Identify which cell holds the provided text, then report its (X, Y) central coordinate. 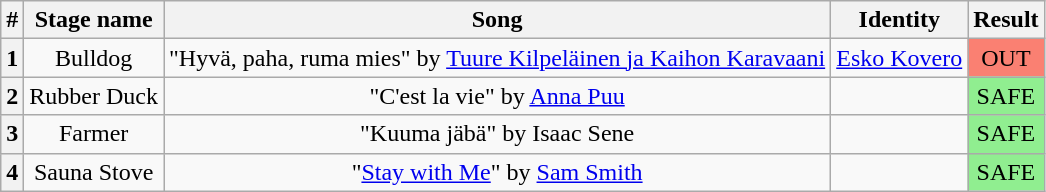
4 (12, 172)
Song (498, 20)
Esko Kovero (900, 58)
2 (12, 96)
Identity (900, 20)
Result (1006, 20)
Sauna Stove (94, 172)
Stage name (94, 20)
"Kuuma jäbä" by Isaac Sene (498, 134)
"Stay with Me" by Sam Smith (498, 172)
Rubber Duck (94, 96)
3 (12, 134)
Farmer (94, 134)
"Hyvä, paha, ruma mies" by Tuure Kilpeläinen ja Kaihon Karavaani (498, 58)
1 (12, 58)
Bulldog (94, 58)
OUT (1006, 58)
"C'est la vie" by Anna Puu (498, 96)
# (12, 20)
